Return the [x, y] coordinate for the center point of the cell that contains the specified text.  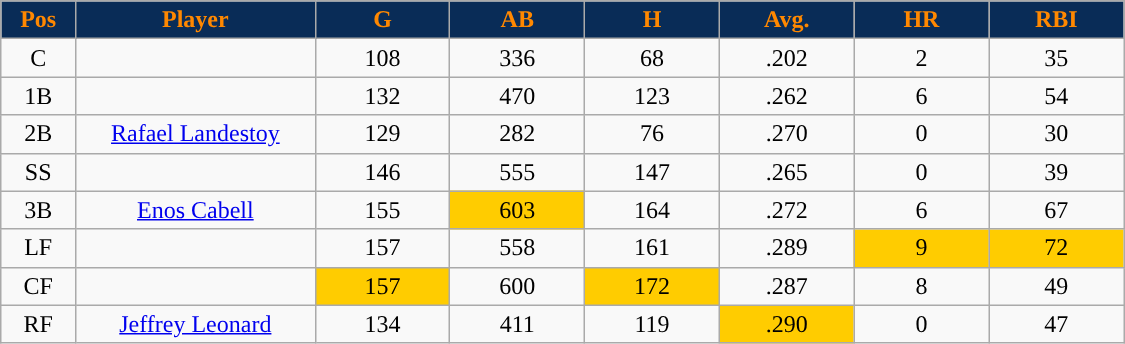
H [652, 20]
172 [652, 286]
.262 [786, 96]
LF [38, 248]
.290 [786, 324]
134 [382, 324]
54 [1056, 96]
.272 [786, 210]
3B [38, 210]
Player [196, 20]
Avg. [786, 20]
Rafael Landestoy [196, 134]
9 [922, 248]
155 [382, 210]
603 [518, 210]
72 [1056, 248]
147 [652, 172]
132 [382, 96]
108 [382, 58]
2B [38, 134]
1B [38, 96]
39 [1056, 172]
411 [518, 324]
RF [38, 324]
C [38, 58]
HR [922, 20]
AB [518, 20]
47 [1056, 324]
.265 [786, 172]
146 [382, 172]
129 [382, 134]
164 [652, 210]
336 [518, 58]
Enos Cabell [196, 210]
.270 [786, 134]
30 [1056, 134]
49 [1056, 286]
CF [38, 286]
RBI [1056, 20]
Pos [38, 20]
35 [1056, 58]
76 [652, 134]
2 [922, 58]
SS [38, 172]
161 [652, 248]
470 [518, 96]
G [382, 20]
Jeffrey Leonard [196, 324]
558 [518, 248]
119 [652, 324]
68 [652, 58]
.287 [786, 286]
282 [518, 134]
.289 [786, 248]
123 [652, 96]
.202 [786, 58]
8 [922, 286]
555 [518, 172]
67 [1056, 210]
600 [518, 286]
